Return (x, y) of the center of cell containing provided text 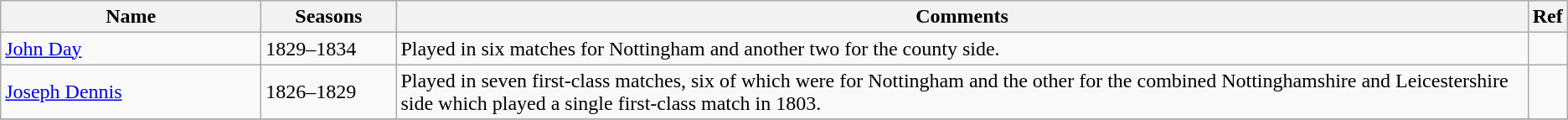
Comments (962, 17)
Name (131, 17)
Joseph Dennis (131, 92)
Ref (1548, 17)
Seasons (328, 17)
1826–1829 (328, 92)
John Day (131, 49)
1829–1834 (328, 49)
Played in six matches for Nottingham and another two for the county side. (962, 49)
